Search for the cell housing the specified text and yield its [X, Y] center coordinate. 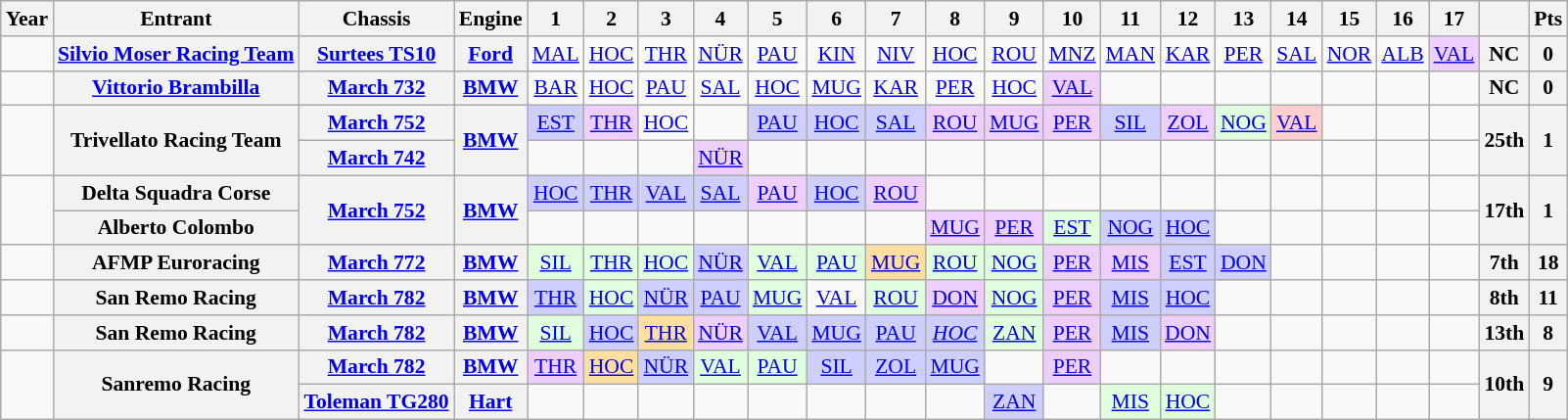
Engine [491, 19]
13 [1243, 19]
16 [1402, 19]
ALB [1402, 54]
7th [1503, 263]
Surtees TS10 [376, 54]
4 [720, 19]
MNZ [1072, 54]
NIV [897, 54]
Chassis [376, 19]
25th [1503, 141]
MAL [556, 54]
Silvio Moser Racing Team [176, 54]
7 [897, 19]
2 [612, 19]
6 [836, 19]
Pts [1548, 19]
Alberto Colombo [176, 228]
Delta Squadra Corse [176, 193]
Ford [491, 54]
Year [27, 19]
5 [777, 19]
BAR [556, 88]
Toleman TG280 [376, 402]
17th [1503, 210]
3 [666, 19]
Sanremo Racing [176, 384]
March 742 [376, 159]
March 772 [376, 263]
Vittorio Brambilla [176, 88]
18 [1548, 263]
12 [1188, 19]
Entrant [176, 19]
17 [1454, 19]
14 [1297, 19]
10th [1503, 384]
10 [1072, 19]
KIN [836, 54]
15 [1350, 19]
13th [1503, 333]
AFMP Euroracing [176, 263]
Trivellato Racing Team [176, 141]
Hart [491, 402]
NOR [1350, 54]
MAN [1131, 54]
8th [1503, 298]
March 732 [376, 88]
